Locate the cell with the specified text and output its (x, y) center coordinate. 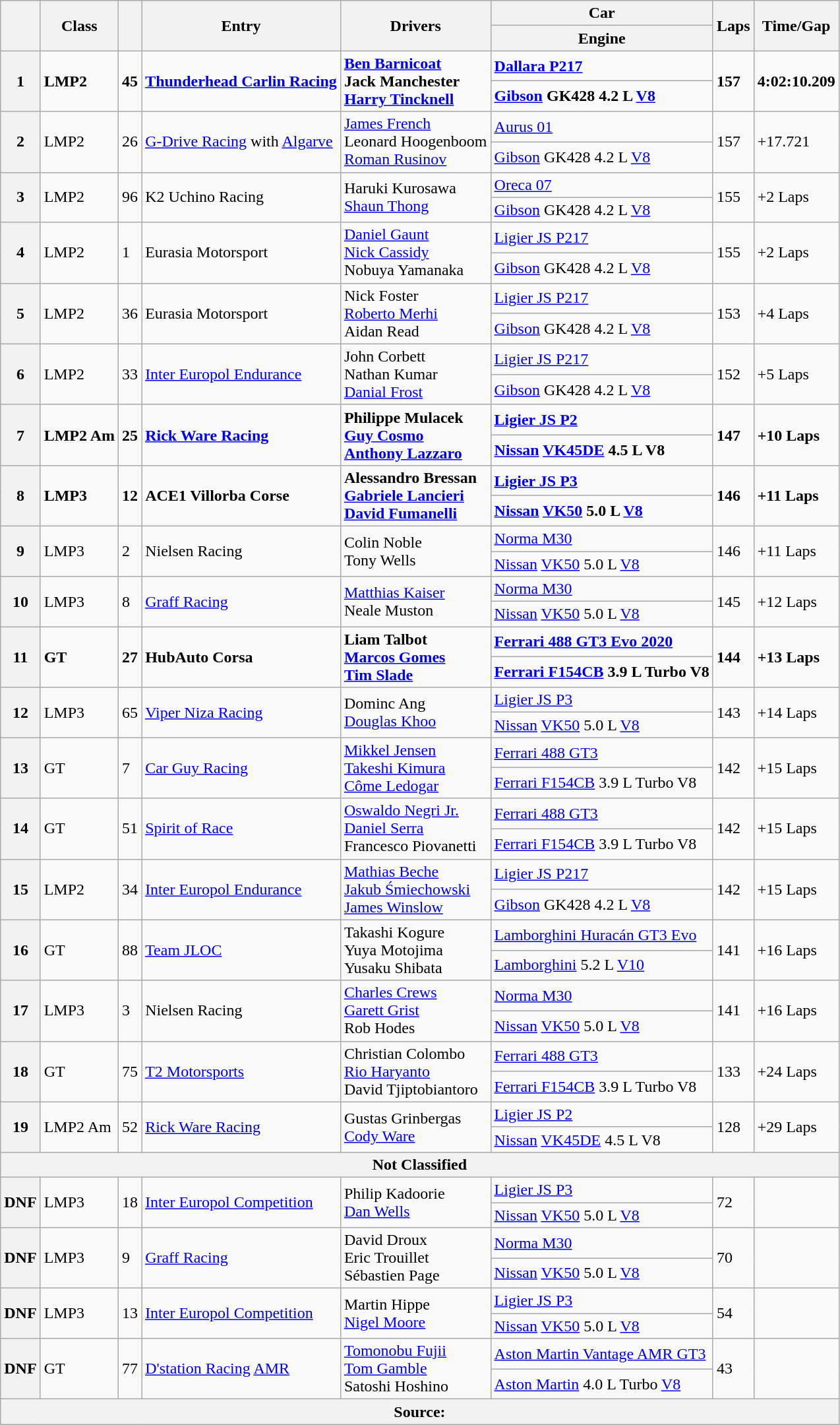
Alessandro Bressan Gabriele Lancieri David Fumanelli (415, 495)
Christian Colombo Rio Haryanto David Tjiptobiantoro (415, 1071)
+12 Laps (796, 602)
Entry (241, 26)
Daniel Gaunt Nick Cassidy Nobuya Yamanaka (415, 253)
Nick Foster Roberto Merhi Aidan Read (415, 313)
Ferrari 488 GT3 Evo 2020 (601, 642)
Mikkel Jensen Takeshi Kimura Côme Ledogar (415, 768)
10 (20, 602)
HubAuto Corsa (241, 657)
11 (20, 657)
David Droux Eric Trouillet Sébastien Page (415, 1258)
5 (20, 313)
75 (131, 1071)
Martin Hippe Nigel Moore (415, 1314)
14 (20, 829)
65 (131, 712)
19 (20, 1127)
Not Classified (419, 1164)
G-Drive Racing with Algarve (241, 142)
43 (733, 1369)
52 (131, 1127)
145 (733, 602)
133 (733, 1071)
James French Leonard Hoogenboom Roman Rusinov (415, 142)
Car Guy Racing (241, 768)
4:02:10.209 (796, 81)
Ben Barnicoat Jack Manchester Harry Tincknell (415, 81)
ACE1 Villorba Corse (241, 495)
Philip Kadoorie Dan Wells (415, 1202)
147 (733, 435)
Car (601, 13)
Philippe Mulacek Guy Cosmo Anthony Lazzaro (415, 435)
Viper Niza Racing (241, 712)
70 (733, 1258)
Laps (733, 26)
Colin Noble Tony Wells (415, 551)
Class (79, 26)
17 (20, 1011)
51 (131, 829)
153 (733, 313)
Haruki Kurosawa Shaun Thong (415, 197)
72 (733, 1202)
K2 Uchino Racing (241, 197)
Time/Gap (796, 26)
+5 Laps (796, 374)
88 (131, 950)
Charles Crews Garett Grist Rob Hodes (415, 1011)
128 (733, 1127)
Gustas Grinbergas Cody Ware (415, 1127)
Liam Talbot Marcos Gomes Tim Slade (415, 657)
Mathias Beche Jakub Śmiechowski James Winslow (415, 889)
77 (131, 1369)
33 (131, 374)
Matthias Kaiser Neale Muston (415, 602)
+4 Laps (796, 313)
6 (20, 374)
27 (131, 657)
Tomonobu Fujii Tom Gamble Satoshi Hoshino (415, 1369)
25 (131, 435)
Team JLOC (241, 950)
T2 Motorsports (241, 1071)
34 (131, 889)
16 (20, 950)
Lamborghini 5.2 L V10 (601, 965)
Lamborghini Huracán GT3 Evo (601, 935)
Engine (601, 38)
144 (733, 657)
Takashi Kogure Yuya Motojima Yusaku Shibata (415, 950)
152 (733, 374)
96 (131, 197)
Aurus 01 (601, 127)
Aston Martin Vantage AMR GT3 (601, 1354)
45 (131, 81)
4 (20, 253)
15 (20, 889)
D'station Racing AMR (241, 1369)
Dominc Ang Douglas Khoo (415, 712)
+13 Laps (796, 657)
+29 Laps (796, 1127)
+10 Laps (796, 435)
36 (131, 313)
Oswaldo Negri Jr. Daniel Serra Francesco Piovanetti (415, 829)
Drivers (415, 26)
143 (733, 712)
+14 Laps (796, 712)
Dallara P217 (601, 66)
+17.721 (796, 142)
Thunderhead Carlin Racing (241, 81)
Aston Martin 4.0 L Turbo V8 (601, 1384)
Spirit of Race (241, 829)
Source: (419, 1412)
54 (733, 1314)
John Corbett Nathan Kumar Danial Frost (415, 374)
26 (131, 142)
Oreca 07 (601, 185)
+24 Laps (796, 1071)
